Scan for the cell matching the given text and deliver its (x, y) coordinate at center. 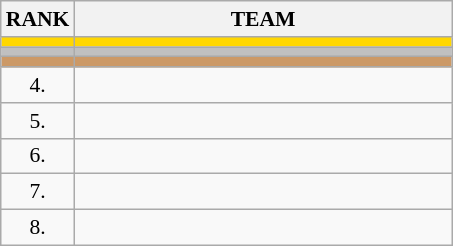
4. (38, 85)
5. (38, 121)
8. (38, 228)
6. (38, 156)
TEAM (262, 19)
7. (38, 192)
RANK (38, 19)
